For the text-containing cell, return its midpoint in (x, y) coordinate format. 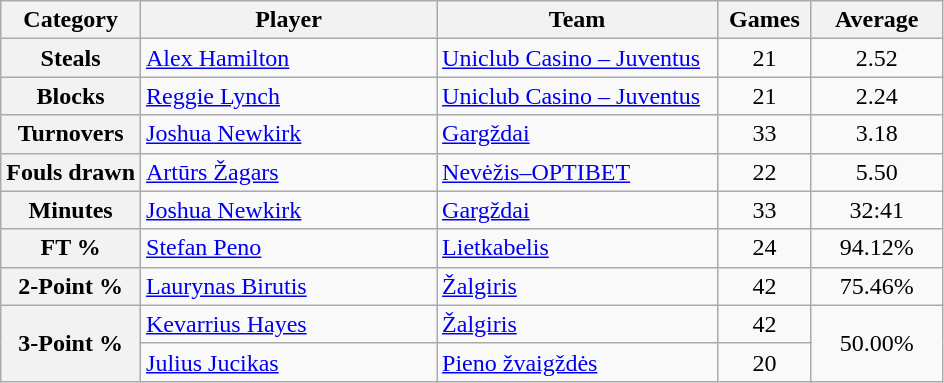
Team (578, 20)
Kevarrius Hayes (289, 324)
Nevėžis–OPTIBET (578, 172)
Lietkabelis (578, 248)
22 (765, 172)
Turnovers (71, 134)
2-Point % (71, 286)
32:41 (876, 210)
Blocks (71, 96)
Julius Jucikas (289, 362)
Fouls drawn (71, 172)
Pieno žvaigždės (578, 362)
Games (765, 20)
FT % (71, 248)
20 (765, 362)
Player (289, 20)
94.12% (876, 248)
2.24 (876, 96)
Minutes (71, 210)
75.46% (876, 286)
Alex Hamilton (289, 58)
2.52 (876, 58)
Steals (71, 58)
50.00% (876, 343)
3-Point % (71, 343)
Average (876, 20)
Category (71, 20)
5.50 (876, 172)
Artūrs Žagars (289, 172)
Reggie Lynch (289, 96)
3.18 (876, 134)
Laurynas Birutis (289, 286)
24 (765, 248)
Stefan Peno (289, 248)
